For the text-containing cell, return its midpoint in [X, Y] coordinate format. 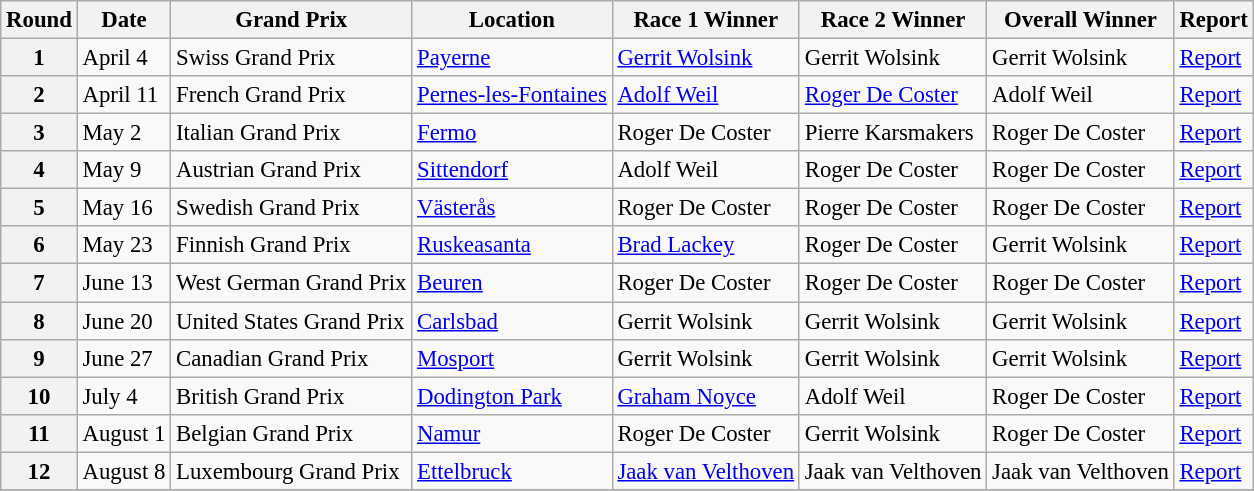
May 2 [124, 133]
May 23 [124, 245]
May 16 [124, 208]
July 4 [124, 396]
August 1 [124, 433]
June 20 [124, 321]
Ettelbruck [512, 471]
Race 2 Winner [892, 20]
Italian Grand Prix [292, 133]
Swiss Grand Prix [292, 58]
French Grand Prix [292, 95]
11 [39, 433]
Payerne [512, 58]
April 11 [124, 95]
Graham Noyce [706, 396]
Canadian Grand Prix [292, 358]
Date [124, 20]
May 9 [124, 170]
Round [39, 20]
7 [39, 283]
Namur [512, 433]
5 [39, 208]
Carlsbad [512, 321]
June 27 [124, 358]
6 [39, 245]
Race 1 Winner [706, 20]
1 [39, 58]
British Grand Prix [292, 396]
Ruskeasanta [512, 245]
Finnish Grand Prix [292, 245]
Västerås [512, 208]
Fermo [512, 133]
12 [39, 471]
Sittendorf [512, 170]
Grand Prix [292, 20]
3 [39, 133]
Austrian Grand Prix [292, 170]
Pierre Karsmakers [892, 133]
August 8 [124, 471]
Dodington Park [512, 396]
Mosport [512, 358]
9 [39, 358]
Brad Lackey [706, 245]
Overall Winner [1080, 20]
Beuren [512, 283]
Location [512, 20]
Pernes-les-Fontaines [512, 95]
United States Grand Prix [292, 321]
8 [39, 321]
West German Grand Prix [292, 283]
4 [39, 170]
Belgian Grand Prix [292, 433]
2 [39, 95]
10 [39, 396]
Luxembourg Grand Prix [292, 471]
Swedish Grand Prix [292, 208]
June 13 [124, 283]
April 4 [124, 58]
